Locate the cell with the specified text and output its (x, y) center coordinate. 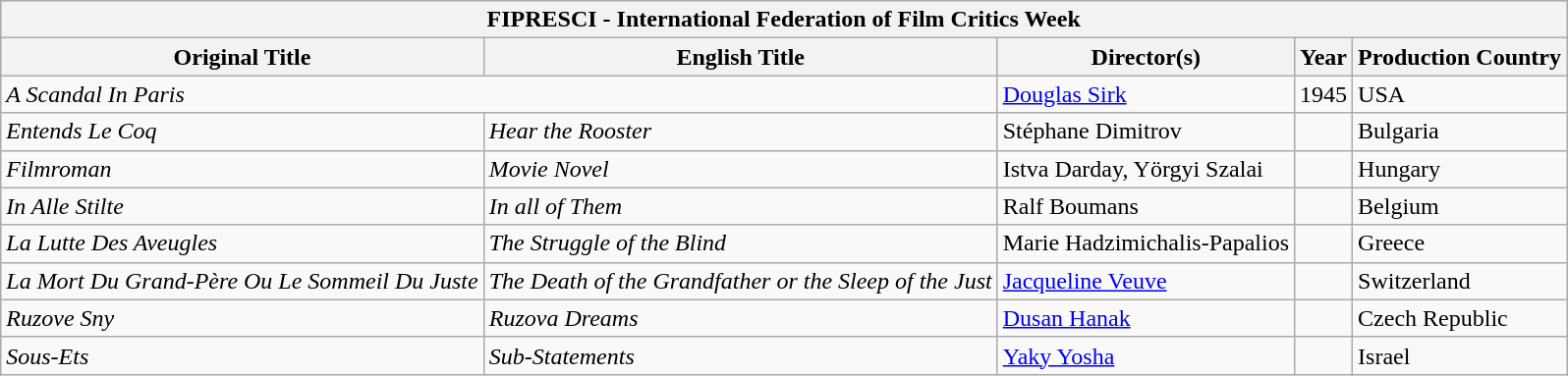
The Death of the Grandfather or the Sleep of the Just (741, 281)
Director(s) (1146, 57)
Production Country (1460, 57)
Jacqueline Veuve (1146, 281)
English Title (741, 57)
Switzerland (1460, 281)
1945 (1324, 94)
Ruzova Dreams (741, 318)
Original Title (242, 57)
Istva Darday, Yörgyi Szalai (1146, 169)
Sous-Ets (242, 355)
Hear the Rooster (741, 132)
Year (1324, 57)
Dusan Hanak (1146, 318)
Israel (1460, 355)
Yaky Yosha (1146, 355)
Douglas Sirk (1146, 94)
Stéphane Dimitrov (1146, 132)
Czech Republic (1460, 318)
In all of Them (741, 206)
Greece (1460, 243)
La Lutte Des Aveugles (242, 243)
Ruzove Sny (242, 318)
Bulgaria (1460, 132)
In Alle Stilte (242, 206)
La Mort Du Grand-Père Ou Le Sommeil Du Juste (242, 281)
Marie Hadzimichalis-Papalios (1146, 243)
The Struggle of the Blind (741, 243)
Hungary (1460, 169)
Movie Novel (741, 169)
Entends Le Coq (242, 132)
Sub-Statements (741, 355)
A Scandal In Paris (499, 94)
Belgium (1460, 206)
FIPRESCI - International Federation of Film Critics Week (784, 20)
USA (1460, 94)
Ralf Boumans (1146, 206)
Filmroman (242, 169)
